Scan for the cell matching the given text and deliver its (X, Y) coordinate at center. 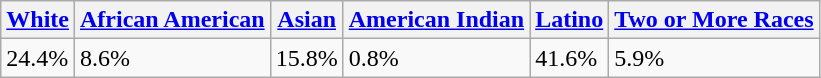
Latino (570, 20)
0.8% (436, 58)
African American (172, 20)
8.6% (172, 58)
5.9% (714, 58)
White (38, 20)
Asian (306, 20)
41.6% (570, 58)
American Indian (436, 20)
24.4% (38, 58)
15.8% (306, 58)
Two or More Races (714, 20)
